Extract the (X, Y) coordinate from the center of the cell holding the provided text.  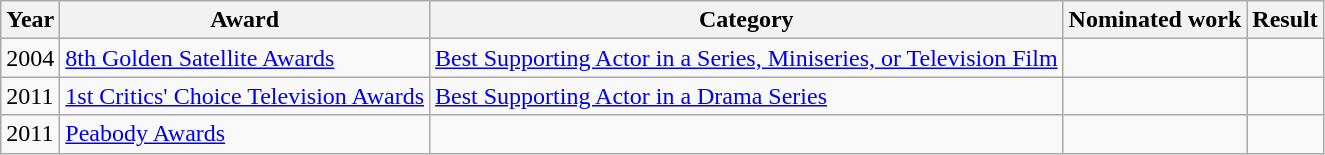
Category (747, 20)
Result (1285, 20)
Year (30, 20)
Best Supporting Actor in a Series, Miniseries, or Television Film (747, 58)
1st Critics' Choice Television Awards (245, 96)
2004 (30, 58)
Award (245, 20)
Peabody Awards (245, 134)
Nominated work (1155, 20)
8th Golden Satellite Awards (245, 58)
Best Supporting Actor in a Drama Series (747, 96)
